Extract the [X, Y] coordinate from the center of the cell holding the provided text.  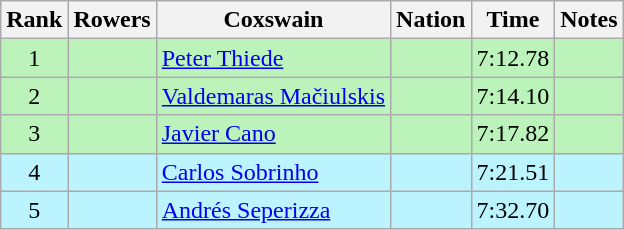
Peter Thiede [273, 58]
4 [34, 172]
2 [34, 96]
Javier Cano [273, 134]
Carlos Sobrinho [273, 172]
7:12.78 [513, 58]
1 [34, 58]
7:17.82 [513, 134]
5 [34, 210]
7:21.51 [513, 172]
Time [513, 20]
3 [34, 134]
Notes [589, 20]
Valdemaras Mačiulskis [273, 96]
Nation [431, 20]
7:14.10 [513, 96]
Andrés Seperizza [273, 210]
Rank [34, 20]
7:32.70 [513, 210]
Coxswain [273, 20]
Rowers [112, 20]
